Capture the cell that displays the provided text and extract its (X, Y) central coordinate. 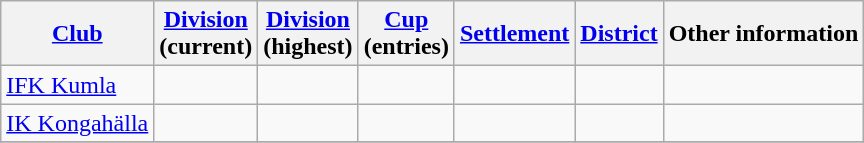
Other information (764, 34)
IK Kongahälla (78, 123)
Division (highest) (308, 34)
Club (78, 34)
District (619, 34)
Settlement (514, 34)
Division (current) (206, 34)
IFK Kumla (78, 85)
Cup (entries) (406, 34)
